Detect which cell encompasses the target text, then output its [X, Y] center coordinate. 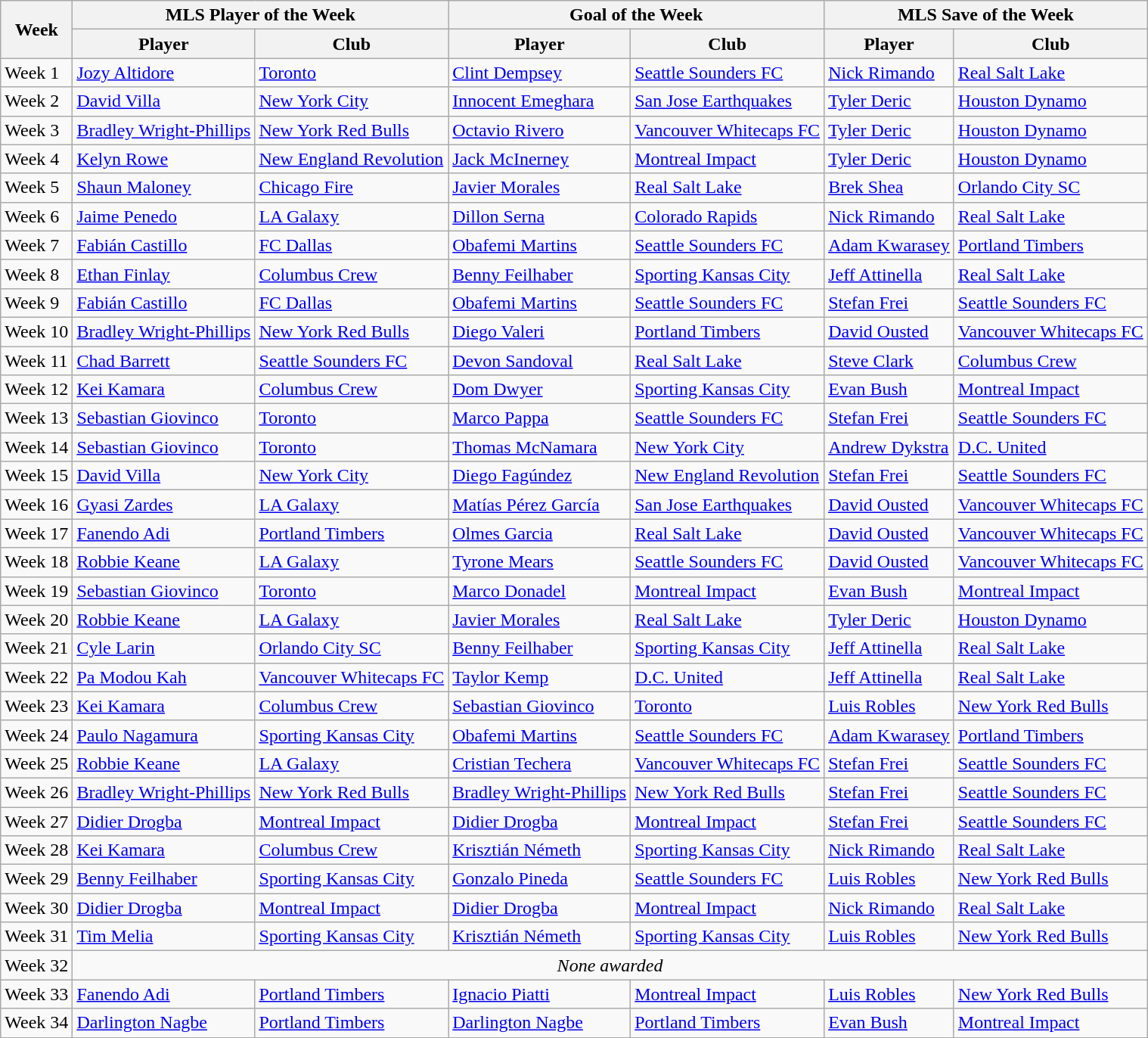
MLS Save of the Week [986, 15]
Pa Modou Kah [163, 677]
Goal of the Week [637, 15]
Week 12 [36, 390]
Week 26 [36, 792]
Week 20 [36, 620]
Jaime Penedo [163, 216]
Week 7 [36, 245]
Cristian Techera [540, 763]
Ignacio Piatti [540, 994]
Week 15 [36, 476]
Week 6 [36, 216]
Andrew Dykstra [889, 447]
Shaun Maloney [163, 188]
Olmes Garcia [540, 533]
Diego Fagúndez [540, 476]
Week 33 [36, 994]
Week 18 [36, 562]
Week 11 [36, 361]
Ethan Finlay [163, 274]
Tim Melia [163, 937]
Brek Shea [889, 188]
Gonzalo Pineda [540, 879]
Week 10 [36, 331]
Chad Barrett [163, 361]
Week 2 [36, 101]
Matías Pérez García [540, 505]
Devon Sandoval [540, 361]
Week 14 [36, 447]
Steve Clark [889, 361]
Week 32 [36, 965]
Week 24 [36, 735]
Week 30 [36, 908]
Week [36, 30]
Thomas McNamara [540, 447]
Cyle Larin [163, 648]
Week 28 [36, 850]
Marco Donadel [540, 591]
Innocent Emeghara [540, 101]
Week 21 [36, 648]
Week 25 [36, 763]
Week 4 [36, 159]
Octavio Rivero [540, 130]
Week 23 [36, 706]
Week 1 [36, 73]
Week 17 [36, 533]
Week 9 [36, 303]
Dom Dwyer [540, 390]
MLS Player of the Week [260, 15]
Week 27 [36, 821]
Week 8 [36, 274]
Week 19 [36, 591]
Week 5 [36, 188]
Marco Pappa [540, 418]
Week 16 [36, 505]
Chicago Fire [352, 188]
Week 13 [36, 418]
None awarded [610, 965]
Week 3 [36, 130]
Diego Valeri [540, 331]
Taylor Kemp [540, 677]
Kelyn Rowe [163, 159]
Clint Dempsey [540, 73]
Week 22 [36, 677]
Week 34 [36, 1023]
Colorado Rapids [728, 216]
Week 31 [36, 937]
Jack McInerney [540, 159]
Paulo Nagamura [163, 735]
Tyrone Mears [540, 562]
Week 29 [36, 879]
Dillon Serna [540, 216]
Jozy Altidore [163, 73]
Gyasi Zardes [163, 505]
